Output the [X, Y] coordinate of the center of the cell containing the given text.  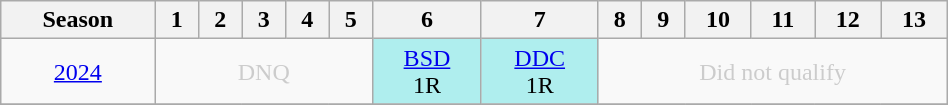
9 [663, 20]
Season [78, 20]
12 [848, 20]
11 [783, 20]
2024 [78, 72]
13 [914, 20]
5 [351, 20]
7 [539, 20]
10 [718, 20]
DDC1R [539, 72]
Did not qualify [772, 72]
6 [426, 20]
4 [307, 20]
1 [177, 20]
BSD1R [426, 72]
3 [264, 20]
8 [620, 20]
DNQ [264, 72]
2 [220, 20]
